Find where the given text appears and provide that cell's center as (X, Y) coordinate. 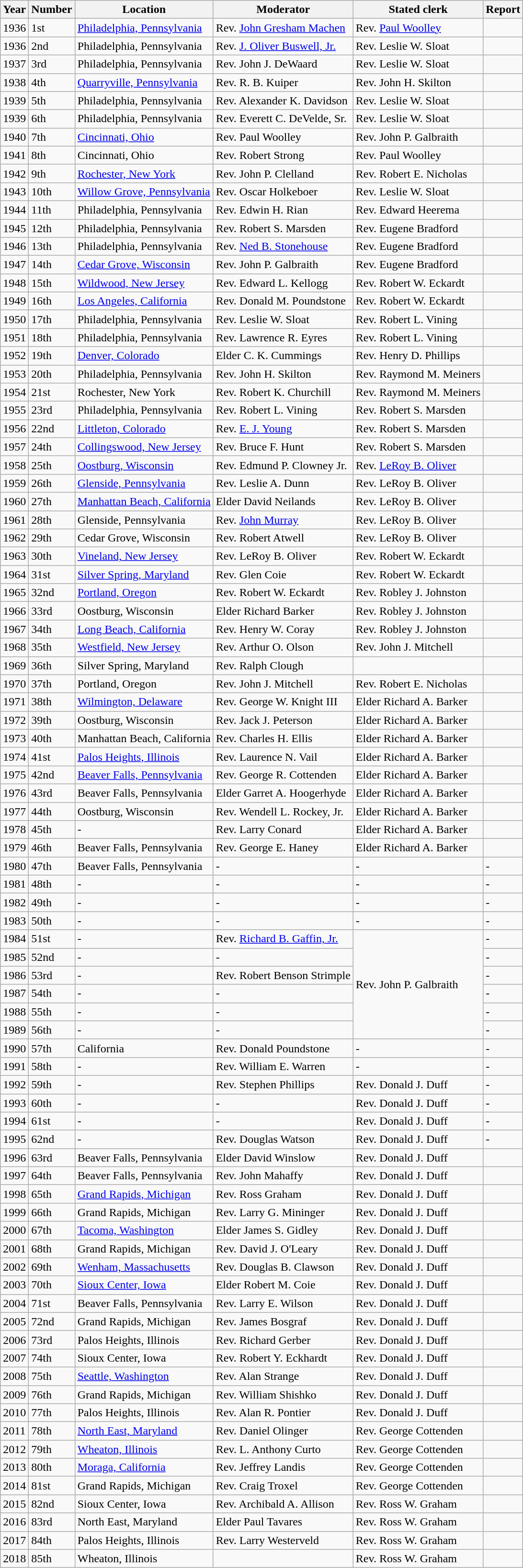
1987 (14, 993)
Rev. Oscar Holkeboer (283, 192)
12th (52, 228)
Rev. Everett C. DeVelde, Sr. (283, 119)
2009 (14, 1395)
43rd (52, 793)
2004 (14, 1303)
1960 (14, 501)
65th (52, 1194)
Rev. George E. Haney (283, 848)
Elder David Winslow (283, 1158)
1990 (14, 1048)
Tacoma, Washington (144, 1230)
18th (52, 338)
2016 (14, 1522)
1966 (14, 611)
Rev. Ross Graham (283, 1194)
Rev. Alan R. Pontier (283, 1413)
Elder C. K. Cummings (283, 356)
69th (52, 1267)
26th (52, 483)
47th (52, 866)
Rev. John P. Clelland (283, 173)
Rev. George R. Cottenden (283, 775)
84th (52, 1540)
77th (52, 1413)
61st (52, 1121)
Elder Robert M. Coie (283, 1285)
1973 (14, 738)
1940 (14, 137)
1946 (14, 247)
33rd (52, 611)
1959 (14, 483)
1956 (14, 429)
56th (52, 1030)
Moraga, California (144, 1467)
22nd (52, 429)
2011 (14, 1431)
1947 (14, 265)
1976 (14, 793)
85th (52, 1558)
Rev. Douglas Watson (283, 1139)
Rev. Robert K. Churchill (283, 392)
Rev. Lawrence R. Eyres (283, 338)
63rd (52, 1158)
Elder Paul Tavares (283, 1522)
76th (52, 1395)
Rev. L. Anthony Curto (283, 1449)
Rev. Robert Benson Strimple (283, 975)
2010 (14, 1413)
2001 (14, 1249)
62nd (52, 1139)
7th (52, 137)
Rev. Jeffrey Landis (283, 1467)
14th (52, 265)
Rev. David J. O'Leary (283, 1249)
2007 (14, 1358)
Rev. Larry G. Mininger (283, 1212)
Wenham, Massachusetts (144, 1267)
57th (52, 1048)
Rev. William Shishko (283, 1395)
Rev. Alan Strange (283, 1376)
1988 (14, 1012)
Rev. Charles H. Ellis (283, 738)
1991 (14, 1066)
72nd (52, 1321)
Rev. Edward Heerema (418, 210)
Wildwood, New Jersey (144, 283)
2012 (14, 1449)
1957 (14, 447)
1948 (14, 283)
Rev. Ned B. Stonehouse (283, 247)
67th (52, 1230)
Rev. Edmund P. Clowney Jr. (283, 465)
6th (52, 119)
39th (52, 720)
Elder Garret A. Hoogerhyde (283, 793)
Rev. Alexander K. Davidson (283, 101)
1951 (14, 338)
27th (52, 501)
Rev. Bruce F. Hunt (283, 447)
1941 (14, 155)
38th (52, 702)
1989 (14, 1030)
Moderator (283, 10)
1983 (14, 921)
Rev. John Murray (283, 519)
53rd (52, 975)
10th (52, 192)
Rev. William E. Warren (283, 1066)
1953 (14, 374)
82nd (52, 1504)
2000 (14, 1230)
Quarryville, Pennsylvania (144, 82)
21st (52, 392)
Rev. Ralph Clough (283, 666)
1949 (14, 301)
24th (52, 447)
Vineland, New Jersey (144, 556)
1975 (14, 775)
2015 (14, 1504)
2013 (14, 1467)
Rev. Robert Atwell (283, 538)
1971 (14, 702)
2018 (14, 1558)
16th (52, 301)
Rev. Richard B. Gaffin, Jr. (283, 939)
29th (52, 538)
1969 (14, 666)
74th (52, 1358)
1984 (14, 939)
2nd (52, 46)
9th (52, 173)
59th (52, 1084)
17th (52, 319)
1986 (14, 975)
Rev. Larry Conard (283, 830)
1994 (14, 1121)
Littleton, Colorado (144, 429)
45th (52, 830)
1st (52, 28)
Rev. E. J. Young (283, 429)
68th (52, 1249)
Rev. Craig Troxel (283, 1486)
Rev. Edwin H. Rian (283, 210)
Denver, Colorado (144, 356)
1937 (14, 64)
4th (52, 82)
Rev. Robert Y. Eckhardt (283, 1358)
51st (52, 939)
Elder James S. Gidley (283, 1230)
1963 (14, 556)
1968 (14, 647)
Rev. Daniel Olinger (283, 1431)
5th (52, 101)
Rev. J. Oliver Buswell, Jr. (283, 46)
20th (52, 374)
40th (52, 738)
1974 (14, 756)
Rev. Arthur O. Olson (283, 647)
75th (52, 1376)
58th (52, 1066)
Rev. Larry E. Wilson (283, 1303)
70th (52, 1285)
Report (503, 10)
15th (52, 283)
1938 (14, 82)
Rev. John Mahaffy (283, 1176)
1992 (14, 1084)
Rev. Donald M. Poundstone (283, 301)
32nd (52, 593)
2002 (14, 1267)
1981 (14, 884)
28th (52, 519)
Number (52, 10)
1967 (14, 629)
1982 (14, 902)
66th (52, 1212)
41st (52, 756)
37th (52, 684)
1954 (14, 392)
1999 (14, 1212)
1958 (14, 465)
Rev. Henry W. Coray (283, 629)
1977 (14, 812)
Stated clerk (418, 10)
Rev. James Bosgraf (283, 1321)
80th (52, 1467)
Willow Grove, Pennsylvania (144, 192)
2014 (14, 1486)
71st (52, 1303)
Seattle, Washington (144, 1376)
1980 (14, 866)
Rev. Wendell L. Rockey, Jr. (283, 812)
50th (52, 921)
1996 (14, 1158)
1950 (14, 319)
30th (52, 556)
1979 (14, 848)
Rev. Larry Westerveld (283, 1540)
California (144, 1048)
Rev. Glen Coie (283, 575)
2008 (14, 1376)
55th (52, 1012)
Rev. Edward L. Kellogg (283, 283)
1943 (14, 192)
13th (52, 247)
1945 (14, 228)
Collingswood, New Jersey (144, 447)
Wilmington, Delaware (144, 702)
19th (52, 356)
Rev. Donald Poundstone (283, 1048)
1998 (14, 1194)
2005 (14, 1321)
Rev. Jack J. Peterson (283, 720)
Rev. Henry D. Phillips (418, 356)
Rev. R. B. Kuiper (283, 82)
Elder David Neilands (283, 501)
1972 (14, 720)
34th (52, 629)
Rev. George W. Knight III (283, 702)
1997 (14, 1176)
Los Angeles, California (144, 301)
Westfield, New Jersey (144, 647)
64th (52, 1176)
Rev. Leslie A. Dunn (283, 483)
36th (52, 666)
1942 (14, 173)
49th (52, 902)
Elder Richard Barker (283, 611)
52nd (52, 957)
31st (52, 575)
42nd (52, 775)
Rev. Richard Gerber (283, 1340)
73rd (52, 1340)
Rev. Douglas B. Clawson (283, 1267)
Rev. John Gresham Machen (283, 28)
1944 (14, 210)
Rev. John J. DeWaard (283, 64)
81st (52, 1486)
Rev. Archibald A. Allison (283, 1504)
1995 (14, 1139)
83rd (52, 1522)
Long Beach, California (144, 629)
1955 (14, 410)
3rd (52, 64)
48th (52, 884)
Rev. Stephen Phillips (283, 1084)
44th (52, 812)
Location (144, 10)
35th (52, 647)
1962 (14, 538)
1970 (14, 684)
46th (52, 848)
1985 (14, 957)
25th (52, 465)
Rev. Robert Strong (283, 155)
2006 (14, 1340)
1965 (14, 593)
8th (52, 155)
23rd (52, 410)
1964 (14, 575)
54th (52, 993)
60th (52, 1103)
78th (52, 1431)
2003 (14, 1285)
Year (14, 10)
1961 (14, 519)
Rev. Laurence N. Vail (283, 756)
1952 (14, 356)
1978 (14, 830)
1993 (14, 1103)
79th (52, 1449)
11th (52, 210)
2017 (14, 1540)
